Capture the cell that displays the provided text and extract its (x, y) central coordinate. 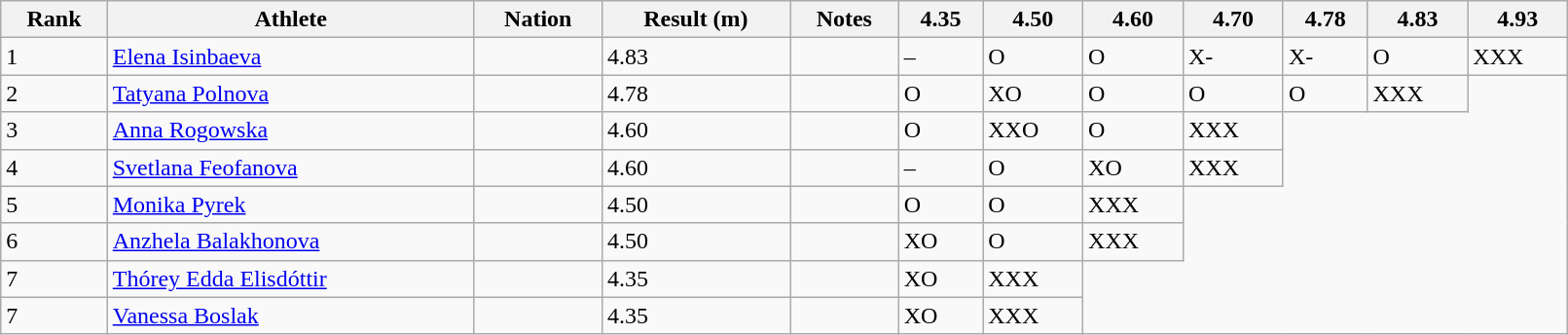
Nation (537, 19)
6 (55, 242)
Notes (845, 19)
2 (55, 93)
Anna Rogowska (290, 130)
Monika Pyrek (290, 205)
Thórey Edda Elisdóttir (290, 279)
4 (55, 167)
5 (55, 205)
Vanessa Boslak (290, 316)
Anzhela Balakhonova (290, 242)
3 (55, 130)
Rank (55, 19)
Athlete (290, 19)
Result (m) (695, 19)
Elena Isinbaeva (290, 56)
4.93 (1518, 19)
Svetlana Feofanova (290, 167)
XXO (1034, 130)
1 (55, 56)
4.70 (1232, 19)
Tatyana Polnova (290, 93)
